Provide the (X, Y) coordinate of the cell's center where the given text is located.  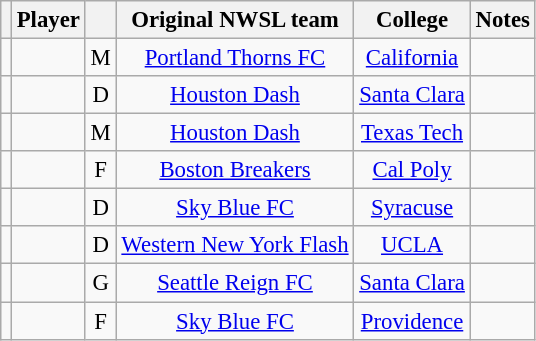
UCLA (412, 245)
G (100, 283)
Western New York Flash (235, 245)
Boston Breakers (235, 170)
Providence (412, 321)
California (412, 58)
Texas Tech (412, 133)
Notes (502, 20)
Cal Poly (412, 170)
College (412, 20)
Syracuse (412, 208)
Portland Thorns FC (235, 58)
Original NWSL team (235, 20)
Player (48, 20)
Seattle Reign FC (235, 283)
